From the cell containing the given text, extract its center point as (x, y) coordinate. 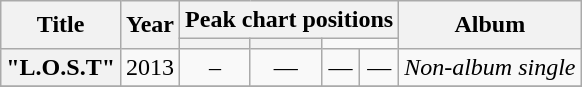
Peak chart positions (290, 20)
Non-album single (490, 67)
Year (150, 25)
Title (61, 25)
2013 (150, 67)
– (216, 67)
Album (490, 25)
"L.O.S.T" (61, 67)
